Return the (x, y) coordinate for the center point of the cell that contains the specified text.  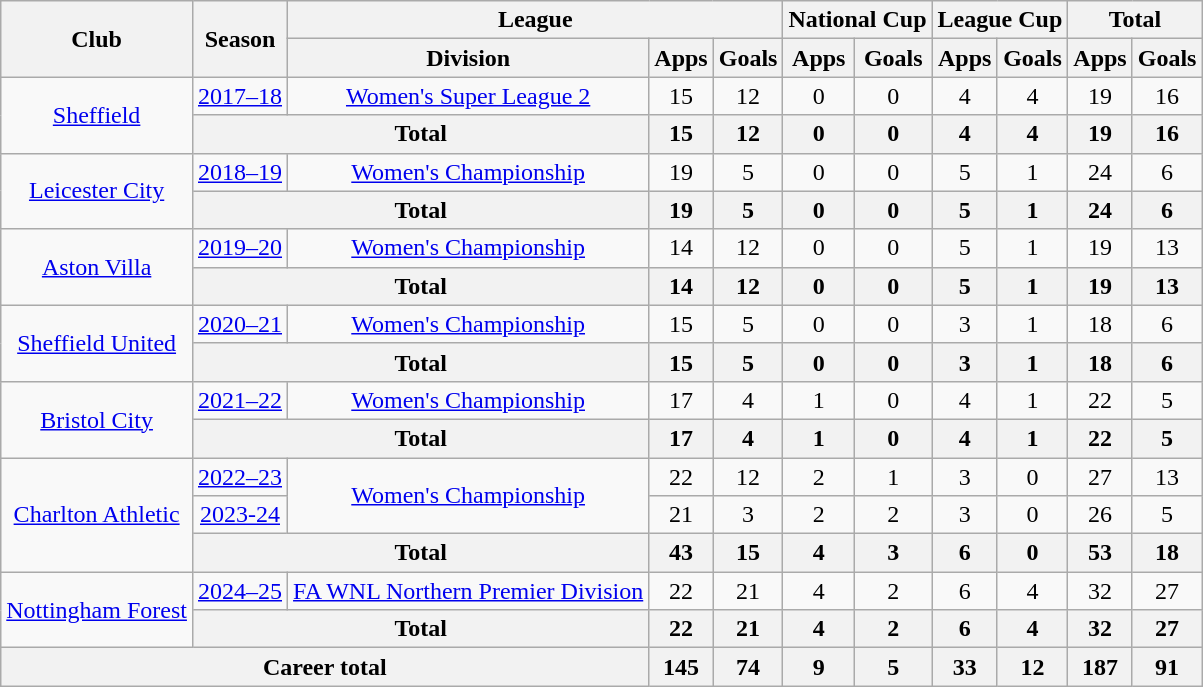
Aston Villa (97, 267)
26 (1100, 515)
33 (964, 667)
Charlton Athletic (97, 515)
2023-24 (240, 515)
187 (1100, 667)
Club (97, 39)
2020–21 (240, 324)
Nottingham Forest (97, 610)
Season (240, 39)
FA WNL Northern Premier Division (468, 591)
2019–20 (240, 248)
Sheffield (97, 115)
League (536, 20)
2021–22 (240, 400)
Sheffield United (97, 343)
Women's Super League 2 (468, 96)
145 (681, 667)
Leicester City (97, 191)
9 (819, 667)
2018–19 (240, 172)
74 (748, 667)
53 (1100, 553)
43 (681, 553)
League Cup (1000, 20)
2022–23 (240, 477)
91 (1167, 667)
Division (468, 58)
Career total (325, 667)
2024–25 (240, 591)
Bristol City (97, 419)
2017–18 (240, 96)
National Cup (858, 20)
